For the text-containing cell, return its midpoint in [X, Y] coordinate format. 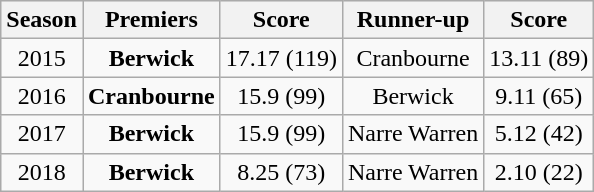
2016 [42, 96]
2017 [42, 134]
2015 [42, 58]
9.11 (65) [539, 96]
Premiers [151, 20]
Season [42, 20]
13.11 (89) [539, 58]
17.17 (119) [281, 58]
8.25 (73) [281, 172]
2018 [42, 172]
5.12 (42) [539, 134]
Runner-up [412, 20]
2.10 (22) [539, 172]
